Identify which cell holds the provided text, then report its [x, y] central coordinate. 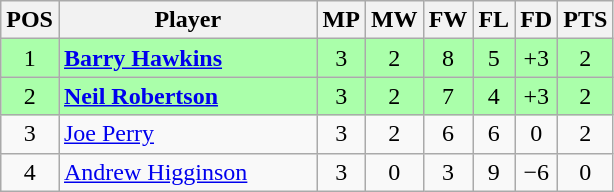
PTS [586, 20]
Player [188, 20]
POS [30, 20]
FL [494, 20]
8 [448, 58]
Joe Perry [188, 134]
Andrew Higginson [188, 172]
FD [536, 20]
7 [448, 96]
Barry Hawkins [188, 58]
−6 [536, 172]
1 [30, 58]
5 [494, 58]
MP [341, 20]
Neil Robertson [188, 96]
MW [394, 20]
9 [494, 172]
FW [448, 20]
